Capture the cell that displays the provided text and extract its (X, Y) central coordinate. 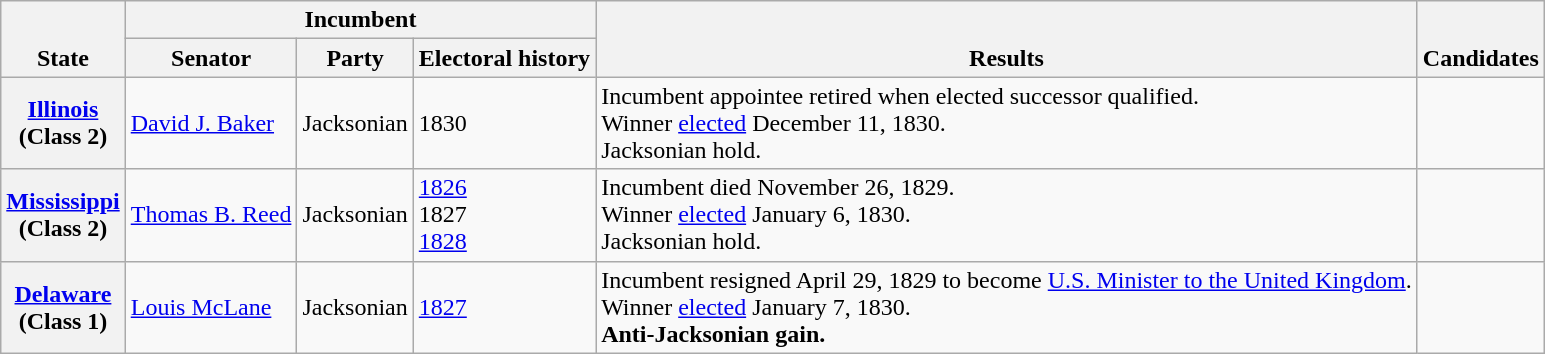
Electoral history (504, 58)
1826 1827 1828 (504, 215)
Mississippi(Class 2) (63, 215)
State (63, 39)
Candidates (1480, 39)
David J. Baker (211, 123)
Thomas B. Reed (211, 215)
Louis McLane (211, 307)
1827 (504, 307)
Incumbent appointee retired when elected successor qualified.Winner elected December 11, 1830.Jacksonian hold. (1007, 123)
Incumbent resigned April 29, 1829 to become U.S. Minister to the United Kingdom.Winner elected January 7, 1830.Anti-Jacksonian gain. (1007, 307)
Delaware(Class 1) (63, 307)
Incumbent (360, 20)
Senator (211, 58)
Illinois(Class 2) (63, 123)
Incumbent died November 26, 1829.Winner elected January 6, 1830.Jacksonian hold. (1007, 215)
Party (355, 58)
1830 (504, 123)
Results (1007, 39)
